Find where the given text appears and provide that cell's center as (x, y) coordinate. 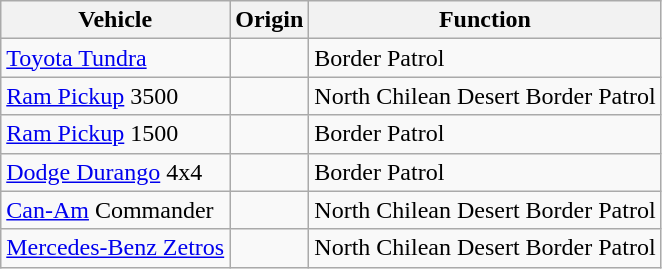
Vehicle (116, 20)
Dodge Durango 4x4 (116, 172)
Function (485, 20)
Ram Pickup 3500 (116, 96)
Can-Am Commander (116, 210)
Origin (270, 20)
Ram Pickup 1500 (116, 134)
Toyota Tundra (116, 58)
Mercedes-Benz Zetros (116, 248)
